Pinpoint the cell where the given text exists, returning its [x, y] midpoint coordinate. 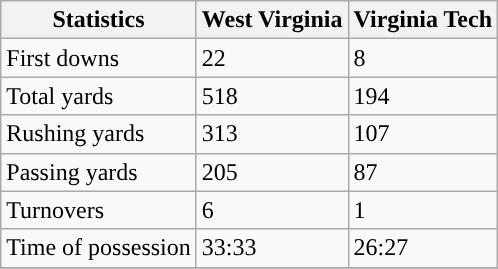
22 [272, 58]
Passing yards [99, 172]
West Virginia [272, 20]
518 [272, 96]
8 [423, 58]
313 [272, 134]
Virginia Tech [423, 20]
Time of possession [99, 248]
205 [272, 172]
107 [423, 134]
Turnovers [99, 210]
194 [423, 96]
Statistics [99, 20]
26:27 [423, 248]
87 [423, 172]
1 [423, 210]
Total yards [99, 96]
33:33 [272, 248]
6 [272, 210]
First downs [99, 58]
Rushing yards [99, 134]
